Provide the [x, y] coordinate of the cell's center where the given text is located.  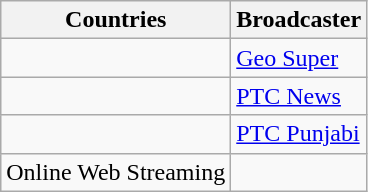
Online Web Streaming [116, 172]
Countries [116, 20]
PTC Punjabi [299, 134]
PTC News [299, 96]
Broadcaster [299, 20]
Geo Super [299, 58]
